Output the (x, y) coordinate of the center of the cell containing the given text.  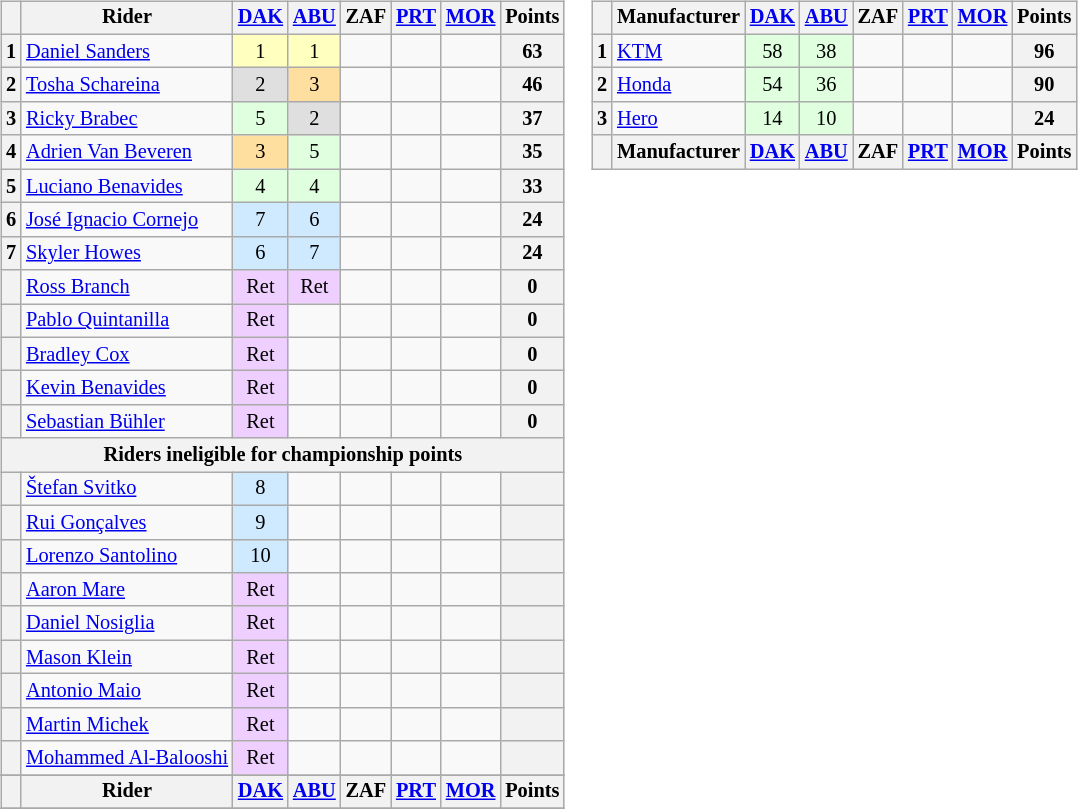
Mohammed Al-Balooshi (127, 758)
Tosha Schareina (127, 85)
96 (1044, 51)
38 (826, 51)
Daniel Sanders (127, 51)
Aaron Mare (127, 590)
Adrien Van Beveren (127, 152)
Luciano Benavides (127, 186)
Ricky Brabec (127, 119)
9 (260, 522)
33 (532, 186)
Bradley Cox (127, 354)
54 (772, 85)
Lorenzo Santolino (127, 556)
Rui Gonçalves (127, 522)
Daniel Nosiglia (127, 623)
58 (772, 51)
Hero (678, 119)
90 (1044, 85)
14 (772, 119)
37 (532, 119)
Sebastian Bühler (127, 422)
Ross Branch (127, 287)
Martin Michek (127, 724)
46 (532, 85)
José Ignacio Cornejo (127, 220)
Štefan Svitko (127, 489)
Pablo Quintanilla (127, 321)
Antonio Maio (127, 691)
63 (532, 51)
Skyler Howes (127, 253)
35 (532, 152)
Mason Klein (127, 657)
8 (260, 489)
36 (826, 85)
KTM (678, 51)
Kevin Benavides (127, 388)
Honda (678, 85)
Riders ineligible for championship points (282, 455)
